Locate the cell with the specified text and output its (x, y) center coordinate. 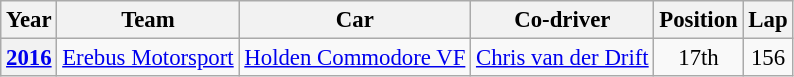
Erebus Motorsport (148, 58)
Year (29, 20)
Position (698, 20)
17th (698, 58)
Car (355, 20)
Lap (768, 20)
Team (148, 20)
Holden Commodore VF (355, 58)
156 (768, 58)
Chris van der Drift (562, 58)
2016 (29, 58)
Co-driver (562, 20)
